Find where the given text appears and provide that cell's center as [X, Y] coordinate. 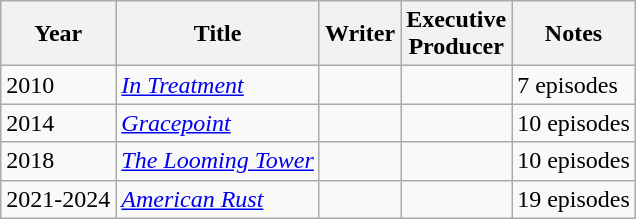
American Rust [218, 199]
Notes [574, 34]
Year [58, 34]
Writer [360, 34]
Title [218, 34]
2018 [58, 161]
ExecutiveProducer [456, 34]
7 episodes [574, 85]
2014 [58, 123]
In Treatment [218, 85]
The Looming Tower [218, 161]
2010 [58, 85]
19 episodes [574, 199]
2021-2024 [58, 199]
Gracepoint [218, 123]
